Capture the cell that displays the provided text and extract its [X, Y] central coordinate. 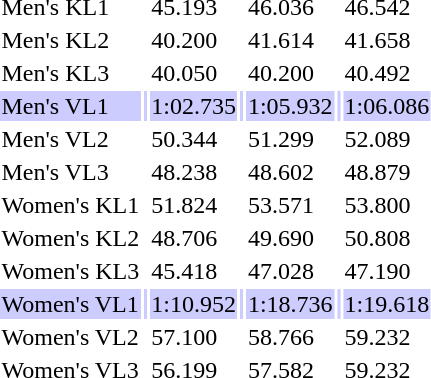
58.766 [290, 337]
51.299 [290, 139]
57.100 [194, 337]
Women's KL2 [70, 238]
50.808 [387, 238]
49.690 [290, 238]
40.050 [194, 73]
48.879 [387, 172]
50.344 [194, 139]
Men's KL3 [70, 73]
1:06.086 [387, 106]
59.232 [387, 337]
Women's KL1 [70, 205]
Men's KL2 [70, 40]
48.602 [290, 172]
47.190 [387, 271]
1:10.952 [194, 304]
40.492 [387, 73]
52.089 [387, 139]
41.614 [290, 40]
53.800 [387, 205]
Women's KL3 [70, 271]
1:19.618 [387, 304]
47.028 [290, 271]
53.571 [290, 205]
51.824 [194, 205]
Men's VL3 [70, 172]
Men's VL1 [70, 106]
Women's VL1 [70, 304]
1:02.735 [194, 106]
45.418 [194, 271]
48.238 [194, 172]
41.658 [387, 40]
Men's VL2 [70, 139]
48.706 [194, 238]
Women's VL2 [70, 337]
1:05.932 [290, 106]
1:18.736 [290, 304]
